From the cell containing the given text, extract its center point as (X, Y) coordinate. 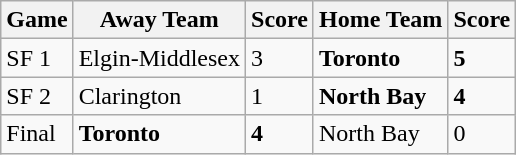
1 (280, 96)
SF 2 (37, 96)
Final (37, 134)
Clarington (159, 96)
0 (482, 134)
5 (482, 58)
SF 1 (37, 58)
Game (37, 20)
Home Team (380, 20)
3 (280, 58)
Away Team (159, 20)
Elgin-Middlesex (159, 58)
